Return the [x, y] coordinate for the center point of the cell that contains the specified text.  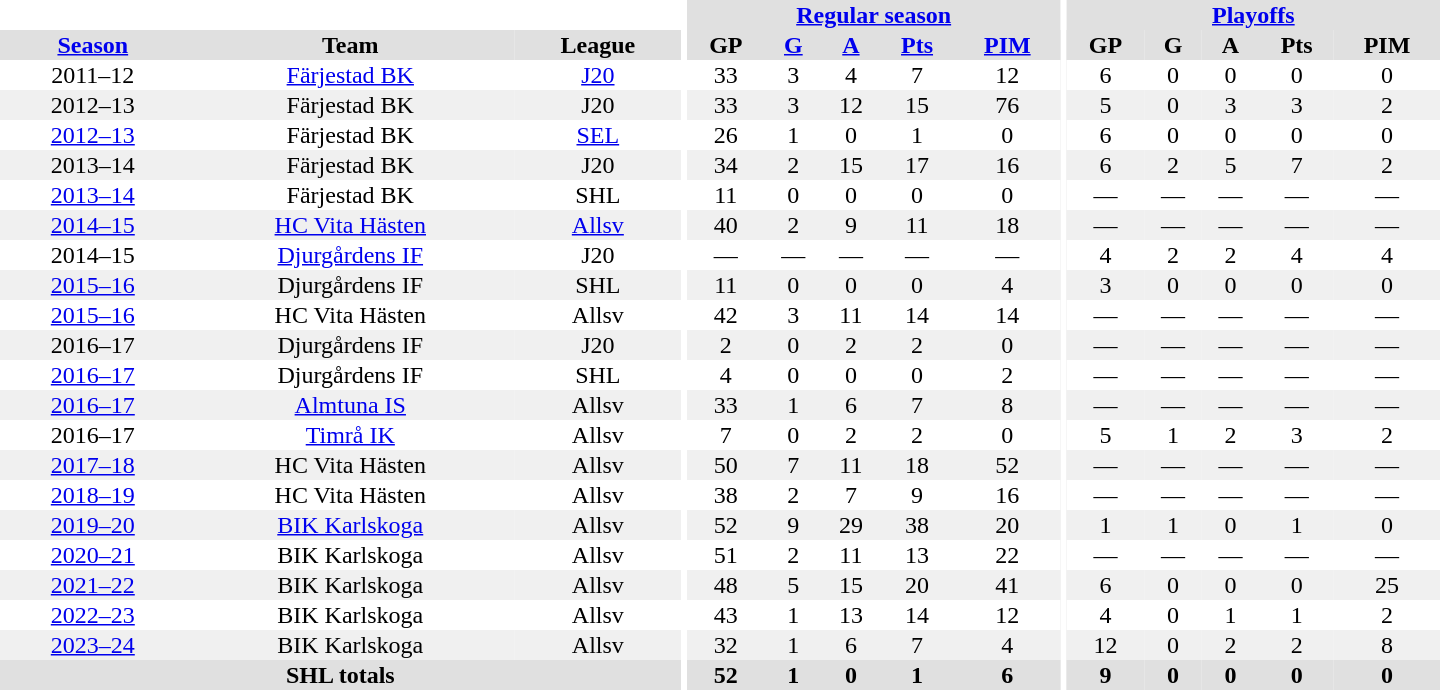
Playoffs [1254, 15]
SHL totals [340, 675]
Season [93, 45]
2022–23 [93, 615]
22 [1007, 555]
SEL [598, 135]
Almtuna IS [350, 405]
League [598, 45]
2021–22 [93, 585]
51 [726, 555]
25 [1387, 585]
76 [1007, 105]
26 [726, 135]
34 [726, 165]
Timrå IK [350, 435]
29 [851, 525]
2019–20 [93, 525]
2011–12 [93, 75]
32 [726, 645]
2017–18 [93, 465]
2018–19 [93, 495]
50 [726, 465]
2020–21 [93, 555]
Team [350, 45]
40 [726, 225]
17 [918, 165]
2023–24 [93, 645]
41 [1007, 585]
Regular season [874, 15]
43 [726, 615]
42 [726, 315]
48 [726, 585]
